From the cell containing the given text, extract its center point as [X, Y] coordinate. 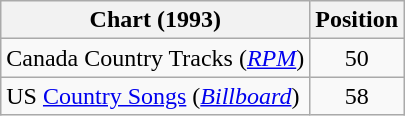
50 [357, 58]
58 [357, 96]
Position [357, 20]
Chart (1993) [156, 20]
Canada Country Tracks (RPM) [156, 58]
US Country Songs (Billboard) [156, 96]
